Locate the cell with the specified text and output its [x, y] center coordinate. 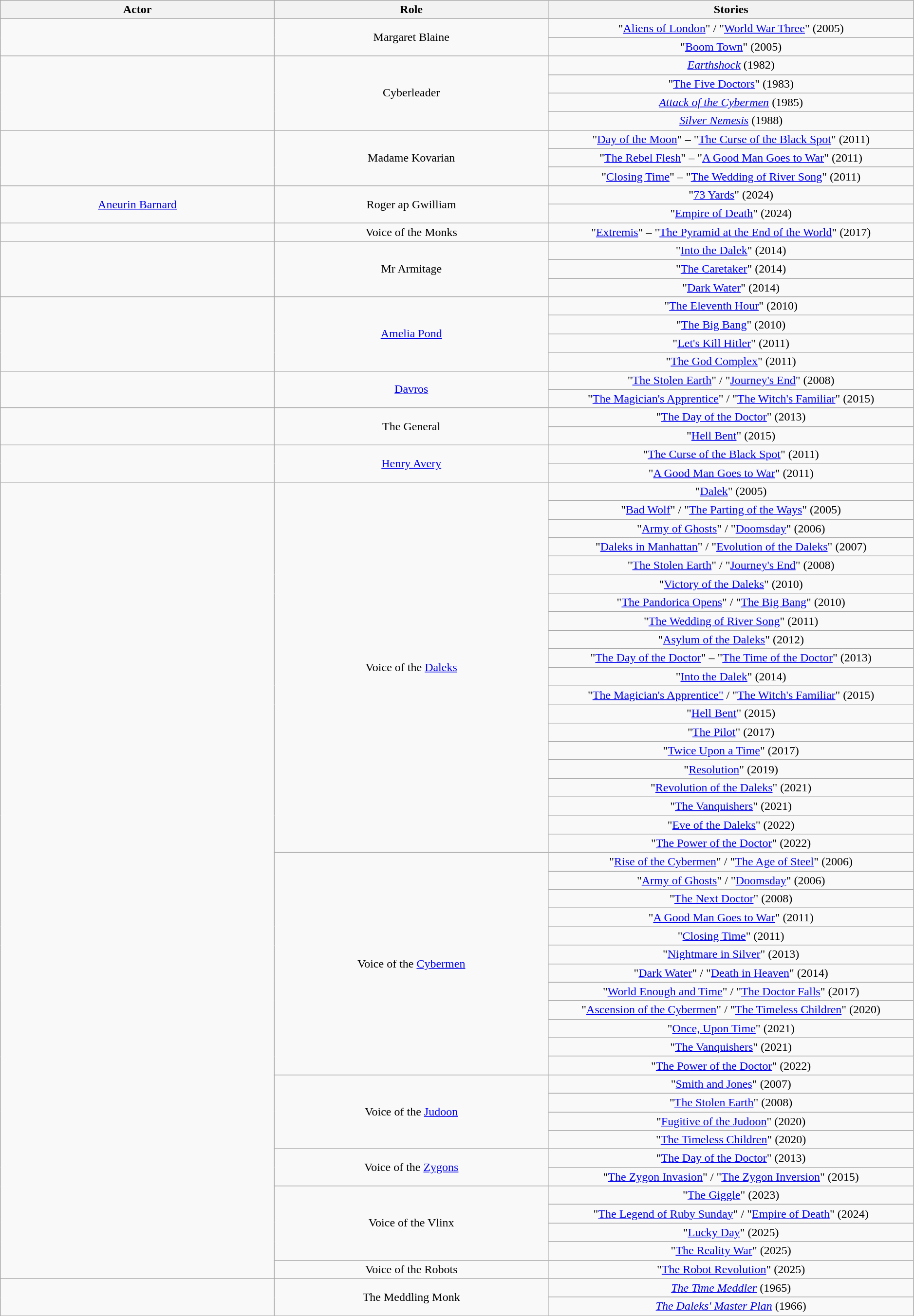
"The Zygon Invasion" / "The Zygon Inversion" (2015) [731, 1177]
"The God Complex" (2011) [731, 362]
Madame Kovarian [411, 158]
"The Wedding of River Song" (2011) [731, 621]
"The Curse of the Black Spot" (2011) [731, 454]
"The Giggle" (2023) [731, 1195]
"Boom Town" (2005) [731, 47]
"Daleks in Manhattan" / "Evolution of the Daleks" (2007) [731, 547]
Roger ap Gwilliam [411, 204]
Henry Avery [411, 463]
"The Pandorica Opens" / "The Big Bang" (2010) [731, 603]
Role [411, 10]
"The Stolen Earth" (2008) [731, 1102]
Voice of the Daleks [411, 667]
Aneurin Barnard [137, 204]
Voice of the Monks [411, 232]
"Dark Water" / "Death in Heaven" (2014) [731, 973]
"The Caretaker" (2014) [731, 269]
Silver Nemesis (1988) [731, 121]
Amelia Pond [411, 334]
"The Big Bang" (2010) [731, 325]
Cyberleader [411, 93]
"Dark Water" (2014) [731, 288]
The Meddling Monk [411, 1297]
"The Pilot" (2017) [731, 732]
"The Next Doctor" (2008) [731, 899]
"Extremis" – "The Pyramid at the End of the World" (2017) [731, 232]
"Aliens of London" / "World War Three" (2005) [731, 28]
"Fugitive of the Judoon" (2020) [731, 1121]
Voice of the Judoon [411, 1112]
"The Eleventh Hour" (2010) [731, 306]
"Revolution of the Daleks" (2021) [731, 787]
"Closing Time" (2011) [731, 936]
Attack of the Cybermen (1985) [731, 102]
"Once, Upon Time" (2021) [731, 1028]
"Rise of the Cybermen" / "The Age of Steel" (2006) [731, 862]
"73 Yards" (2024) [731, 195]
"The Timeless Children" (2020) [731, 1140]
"Dalek" (2005) [731, 491]
Davros [411, 389]
Stories [731, 10]
"Bad Wolf" / "The Parting of the Ways" (2005) [731, 510]
"Day of the Moon" – "The Curse of the Black Spot" (2011) [731, 139]
"Eve of the Daleks" (2022) [731, 825]
Voice of the Cybermen [411, 964]
"Empire of Death" (2024) [731, 213]
Actor [137, 10]
"Resolution" (2019) [731, 769]
The General [411, 426]
"Asylum of the Daleks" (2012) [731, 640]
"Ascension of the Cybermen" / "The Timeless Children" (2020) [731, 1010]
"Smith and Jones" (2007) [731, 1084]
Voice of the Robots [411, 1269]
"Let's Kill Hitler" (2011) [731, 343]
Earthshock (1982) [731, 65]
"The Rebel Flesh" – "A Good Man Goes to War" (2011) [731, 158]
"The Legend of Ruby Sunday" / "Empire of Death" (2024) [731, 1214]
"The Day of the Doctor" – "The Time of the Doctor" (2013) [731, 658]
"Lucky Day" (2025) [731, 1232]
"Closing Time" – "The Wedding of River Song" (2011) [731, 176]
"Twice Upon a Time" (2017) [731, 750]
"The Robot Revolution" (2025) [731, 1269]
The Time Meddler (1965) [731, 1288]
"The Reality War" (2025) [731, 1251]
Voice of the Vlinx [411, 1223]
Voice of the Zygons [411, 1168]
"Nightmare in Silver" (2013) [731, 954]
The Daleks' Master Plan (1966) [731, 1306]
Mr Armitage [411, 269]
"The Five Doctors" (1983) [731, 84]
Margaret Blaine [411, 37]
"World Enough and Time" / "The Doctor Falls" (2017) [731, 991]
"Victory of the Daleks" (2010) [731, 584]
